Find where the given text appears and provide that cell's center as (X, Y) coordinate. 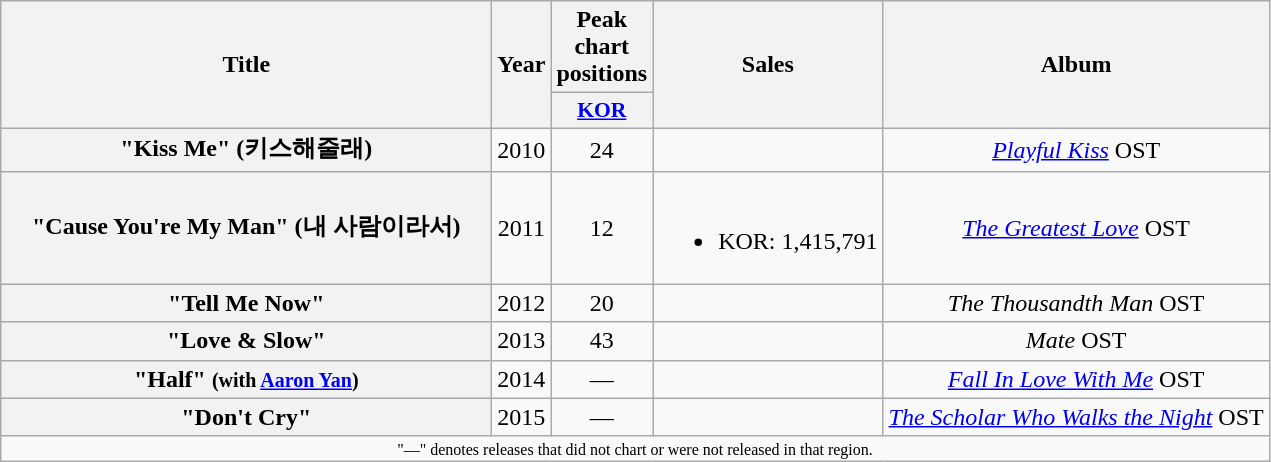
2010 (522, 150)
"Half" (with Aaron Yan) (246, 379)
2015 (522, 417)
Fall In Love With Me OST (1076, 379)
"Tell Me Now" (246, 303)
Title (246, 65)
"Kiss Me" (키스해줄래) (246, 150)
20 (602, 303)
KOR (602, 111)
2012 (522, 303)
"—" denotes releases that did not chart or were not released in that region. (635, 448)
43 (602, 341)
"Love & Slow" (246, 341)
2013 (522, 341)
24 (602, 150)
The Thousandth Man OST (1076, 303)
Year (522, 65)
"Cause You're My Man" (내 사람이라서) (246, 228)
Mate OST (1076, 341)
The Greatest Love OST (1076, 228)
KOR: 1,415,791 (768, 228)
Sales (768, 65)
2014 (522, 379)
2011 (522, 228)
Album (1076, 65)
The Scholar Who Walks the Night OST (1076, 417)
"Don't Cry" (246, 417)
Playful Kiss OST (1076, 150)
Peak chart positions (602, 47)
12 (602, 228)
